Provide the (x, y) coordinate of the cell's center where the given text is located.  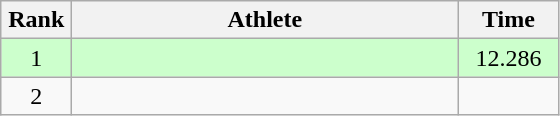
Time (508, 20)
12.286 (508, 58)
Rank (36, 20)
2 (36, 96)
Athlete (265, 20)
1 (36, 58)
